Detect which cell encompasses the target text, then output its [X, Y] center coordinate. 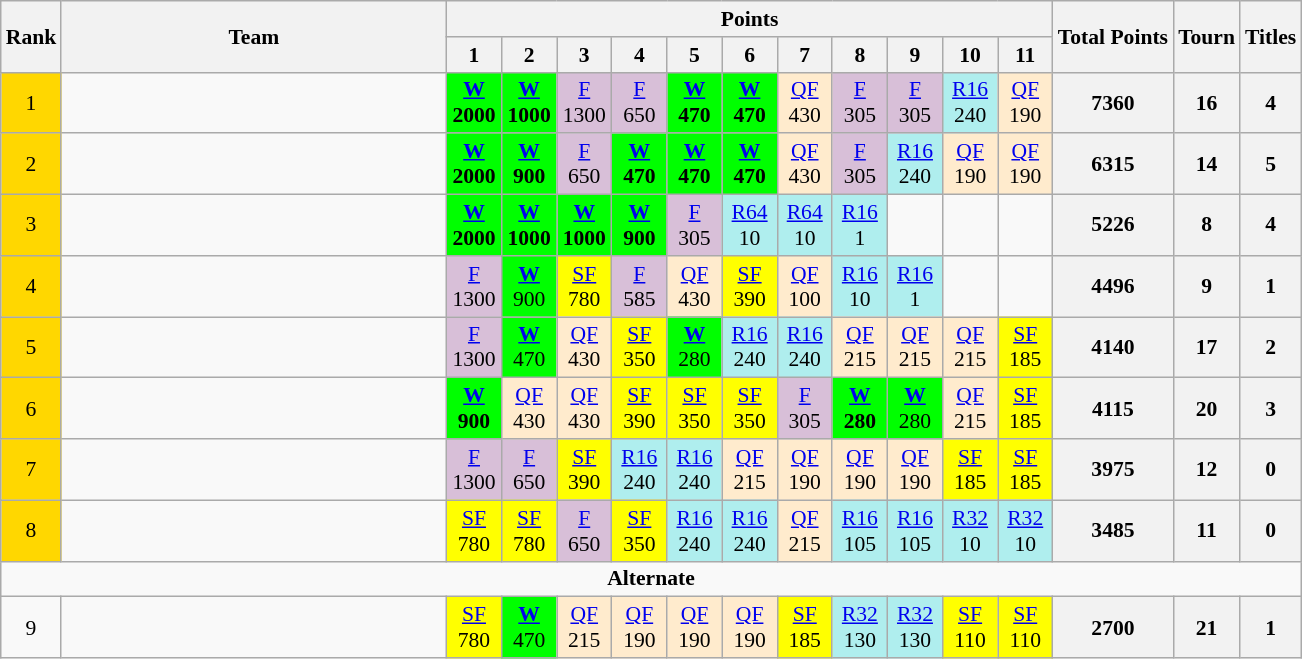
7360 [1113, 102]
4140 [1113, 348]
Points [749, 19]
17 [1206, 348]
4115 [1113, 408]
14 [1206, 164]
3485 [1113, 530]
16 [1206, 102]
Tourn [1206, 36]
4496 [1113, 286]
3975 [1113, 470]
Alternate [652, 579]
QF100 [804, 286]
10 [970, 55]
6315 [1113, 164]
Total Points [1113, 36]
R1610 [860, 286]
2700 [1113, 628]
5226 [1113, 226]
20 [1206, 408]
Titles [1270, 36]
F585 [640, 286]
21 [1206, 628]
Team [254, 36]
Rank [32, 36]
12 [1206, 470]
